Return (X, Y) of the center of cell containing provided text 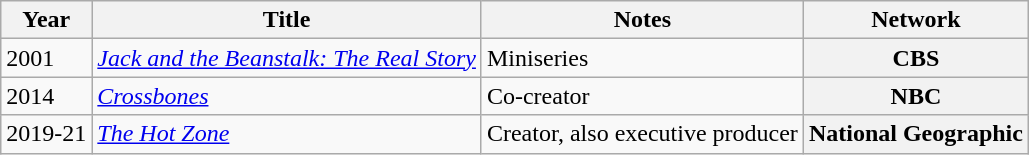
Crossbones (287, 96)
Miniseries (642, 58)
2014 (46, 96)
NBC (916, 96)
2019-21 (46, 134)
Creator, also executive producer (642, 134)
Notes (642, 20)
Year (46, 20)
Network (916, 20)
The Hot Zone (287, 134)
Co-creator (642, 96)
2001 (46, 58)
CBS (916, 58)
Title (287, 20)
National Geographic (916, 134)
Jack and the Beanstalk: The Real Story (287, 58)
